Provide the (X, Y) coordinate of the cell's center where the given text is located.  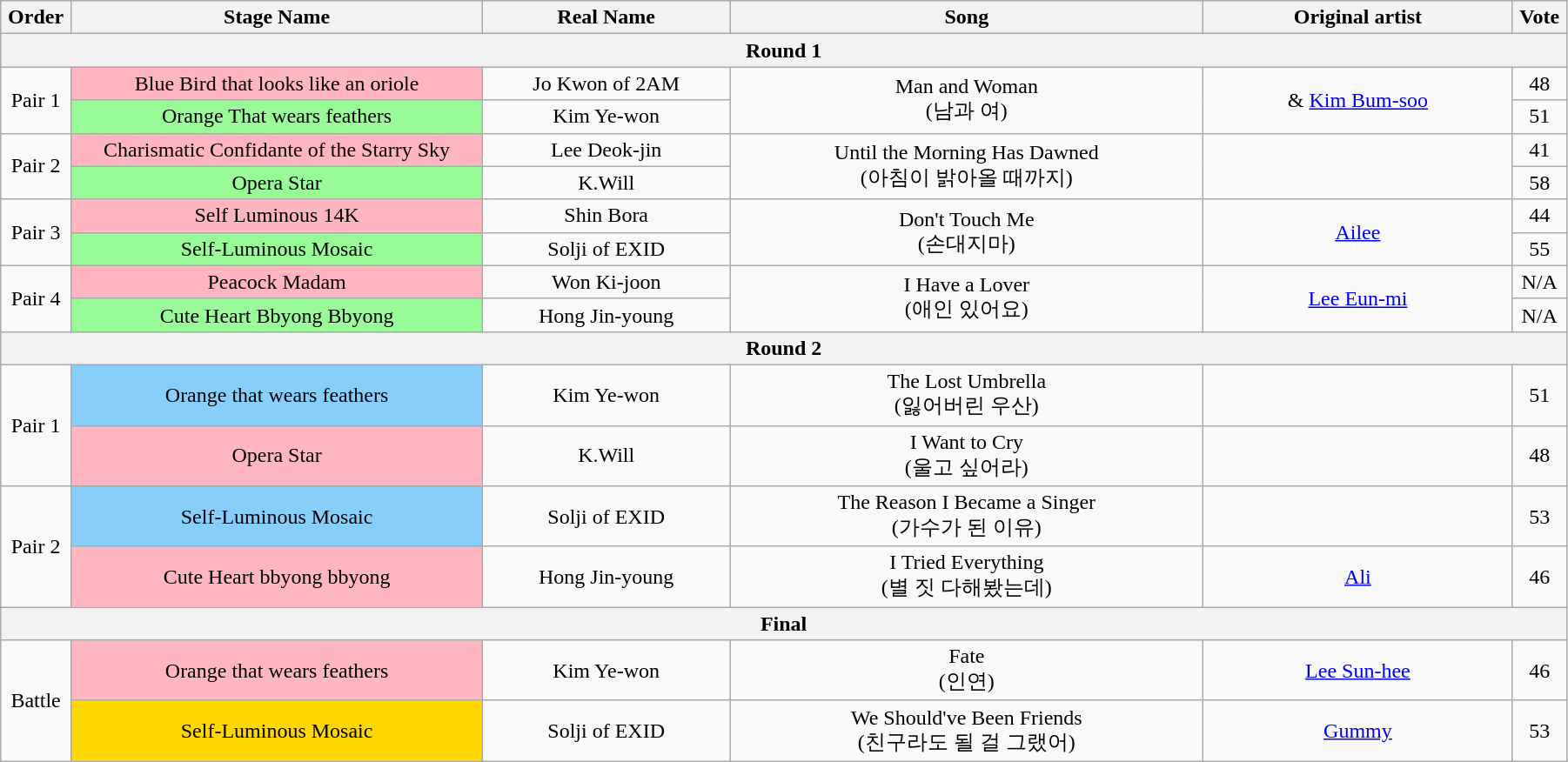
Jo Kwon of 2AM (606, 84)
We Should've Been Friends(친구라도 될 걸 그랬어) (967, 731)
The Reason I Became a Singer(가수가 된 이유) (967, 517)
Lee Sun-hee (1357, 671)
Fate(인연) (967, 671)
Peacock Madam (277, 282)
Original artist (1357, 17)
Song (967, 17)
Gummy (1357, 731)
55 (1540, 249)
Real Name (606, 17)
58 (1540, 183)
Charismatic Confidante of the Starry Sky (277, 150)
Final (784, 624)
I Want to Cry(울고 싶어라) (967, 456)
44 (1540, 216)
Vote (1540, 17)
Cute Heart Bbyong Bbyong (277, 315)
Orange That wears feathers (277, 117)
Won Ki-joon (606, 282)
Cute Heart bbyong bbyong (277, 577)
Shin Bora (606, 216)
Pair 3 (37, 232)
Self Luminous 14K (277, 216)
I Have a Lover(애인 있어요) (967, 298)
Pair 4 (37, 298)
Round 1 (784, 50)
& Kim Bum-soo (1357, 100)
Lee Deok-jin (606, 150)
Stage Name (277, 17)
41 (1540, 150)
I Tried Everything(별 짓 다해봤는데) (967, 577)
Ailee (1357, 232)
Until the Morning Has Dawned(아침이 밝아올 때까지) (967, 166)
The Lost Umbrella(잃어버린 우산) (967, 395)
Order (37, 17)
Ali (1357, 577)
Round 2 (784, 348)
Man and Woman(남과 여) (967, 100)
Battle (37, 701)
Don't Touch Me(손대지마) (967, 232)
Lee Eun-mi (1357, 298)
Blue Bird that looks like an oriole (277, 84)
